Detect which cell encompasses the target text, then output its (X, Y) center coordinate. 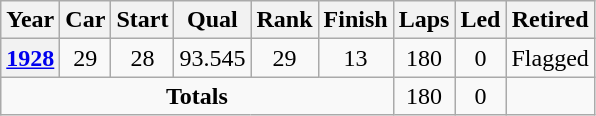
Qual (212, 20)
13 (356, 58)
Totals (197, 96)
28 (142, 58)
1928 (30, 58)
93.545 (212, 58)
Car (86, 20)
Start (142, 20)
Rank (284, 20)
Led (480, 20)
Flagged (550, 58)
Year (30, 20)
Finish (356, 20)
Laps (424, 20)
Retired (550, 20)
